Return the (x, y) coordinate for the center point of the cell that contains the specified text.  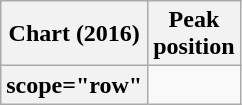
Peakposition (194, 34)
Chart (2016) (74, 34)
scope="row" (74, 85)
